Capture the cell that displays the provided text and extract its (X, Y) central coordinate. 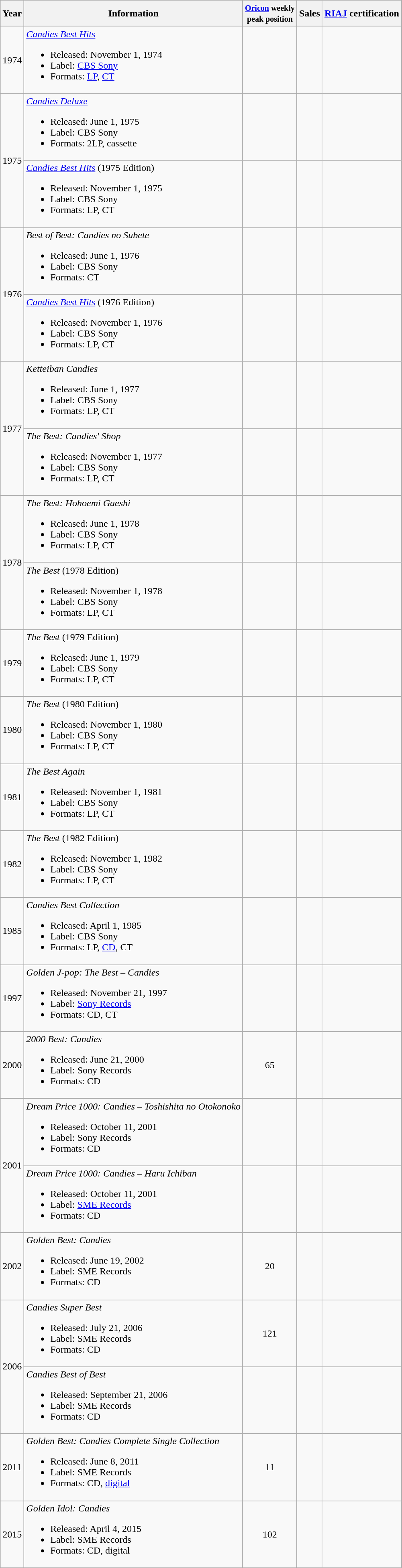
Candies Best Hits (1975 Edition)Released: November 1, 1975Label: CBS SonyFormats: LP, CT (133, 194)
Candies Best of BestReleased: September 21, 2006Label: SME RecordsFormats: CD (133, 1400)
Ketteiban CandiesReleased: June 1, 1977Label: CBS SonyFormats: LP, CT (133, 395)
1980 (12, 730)
2006 (12, 1367)
The Best: Candies' ShopReleased: November 1, 1977Label: CBS SonyFormats: LP, CT (133, 462)
Dream Price 1000: Candies – Haru IchibanReleased: October 11, 2001Label: SME RecordsFormats: CD (133, 1199)
1976 (12, 294)
Golden Best: CandiesReleased: June 19, 2002Label: SME RecordsFormats: CD (133, 1266)
2000 Best: CandiesReleased: June 21, 2000Label: Sony RecordsFormats: CD (133, 1065)
Golden Best: Candies Complete Single CollectionReleased: June 8, 2011Label: SME RecordsFormats: CD, digital (133, 1467)
The Best (1980 Edition)Released: November 1, 1980Label: CBS SonyFormats: LP, CT (133, 730)
The Best (1979 Edition)Released: June 1, 1979Label: CBS SonyFormats: LP, CT (133, 663)
1985 (12, 931)
2011 (12, 1467)
Dream Price 1000: Candies – Toshishita no OtokonokoReleased: October 11, 2001Label: Sony RecordsFormats: CD (133, 1132)
1974 (12, 60)
2002 (12, 1266)
Golden Idol: CandiesReleased: April 4, 2015Label: SME RecordsFormats: CD, digital (133, 1534)
The Best AgainReleased: November 1, 1981Label: CBS SonyFormats: LP, CT (133, 797)
20 (270, 1266)
65 (270, 1065)
The Best (1978 Edition)Released: November 1, 1978Label: CBS SonyFormats: LP, CT (133, 596)
1977 (12, 428)
The Best (1982 Edition)Released: November 1, 1982Label: CBS SonyFormats: LP, CT (133, 864)
RIAJ certification (361, 14)
Golden J-pop: The Best – CandiesReleased: November 21, 1997Label: Sony RecordsFormats: CD, CT (133, 998)
Candies Best CollectionReleased: April 1, 1985Label: CBS SonyFormats: LP, CD, CT (133, 931)
Candies DeluxeReleased: June 1, 1975Label: CBS SonyFormats: 2LP, cassette (133, 127)
Candies Super BestReleased: July 21, 2006Label: SME RecordsFormats: CD (133, 1333)
102 (270, 1534)
Information (133, 14)
1981 (12, 797)
121 (270, 1333)
11 (270, 1467)
Candies Best Hits (1976 Edition)Released: November 1, 1976Label: CBS SonyFormats: LP, CT (133, 328)
1978 (12, 562)
1975 (12, 160)
The Best: Hohoemi GaeshiReleased: June 1, 1978Label: CBS SonyFormats: LP, CT (133, 529)
2000 (12, 1065)
1997 (12, 998)
2015 (12, 1534)
1979 (12, 663)
Best of Best: Candies no SubeteReleased: June 1, 1976Label: CBS SonyFormats: CT (133, 261)
1982 (12, 864)
2001 (12, 1166)
Year (12, 14)
Candies Best HitsReleased: November 1, 1974Label: CBS SonyFormats: LP, CT (133, 60)
Oricon weeklypeak position (270, 14)
Sales (309, 14)
